Output the (X, Y) coordinate of the center of the cell containing the given text.  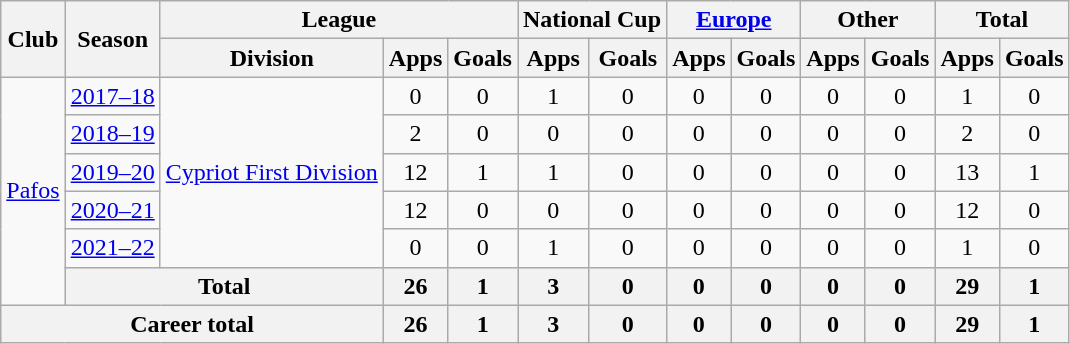
2018–19 (112, 134)
National Cup (592, 20)
Division (272, 58)
2020–21 (112, 210)
2017–18 (112, 96)
2019–20 (112, 172)
Pafos (33, 191)
Club (33, 39)
13 (967, 172)
Cypriot First Division (272, 172)
Career total (192, 324)
Other (868, 20)
Season (112, 39)
Europe (734, 20)
2021–22 (112, 248)
League (338, 20)
